Scan for the cell matching the given text and deliver its (x, y) coordinate at center. 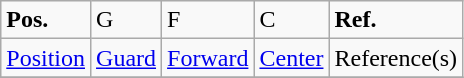
Position (46, 58)
Center (292, 58)
G (126, 20)
Pos. (46, 20)
C (292, 20)
F (208, 20)
Forward (208, 58)
Guard (126, 58)
Ref. (396, 20)
Reference(s) (396, 58)
